Scan for the cell matching the given text and deliver its [x, y] coordinate at center. 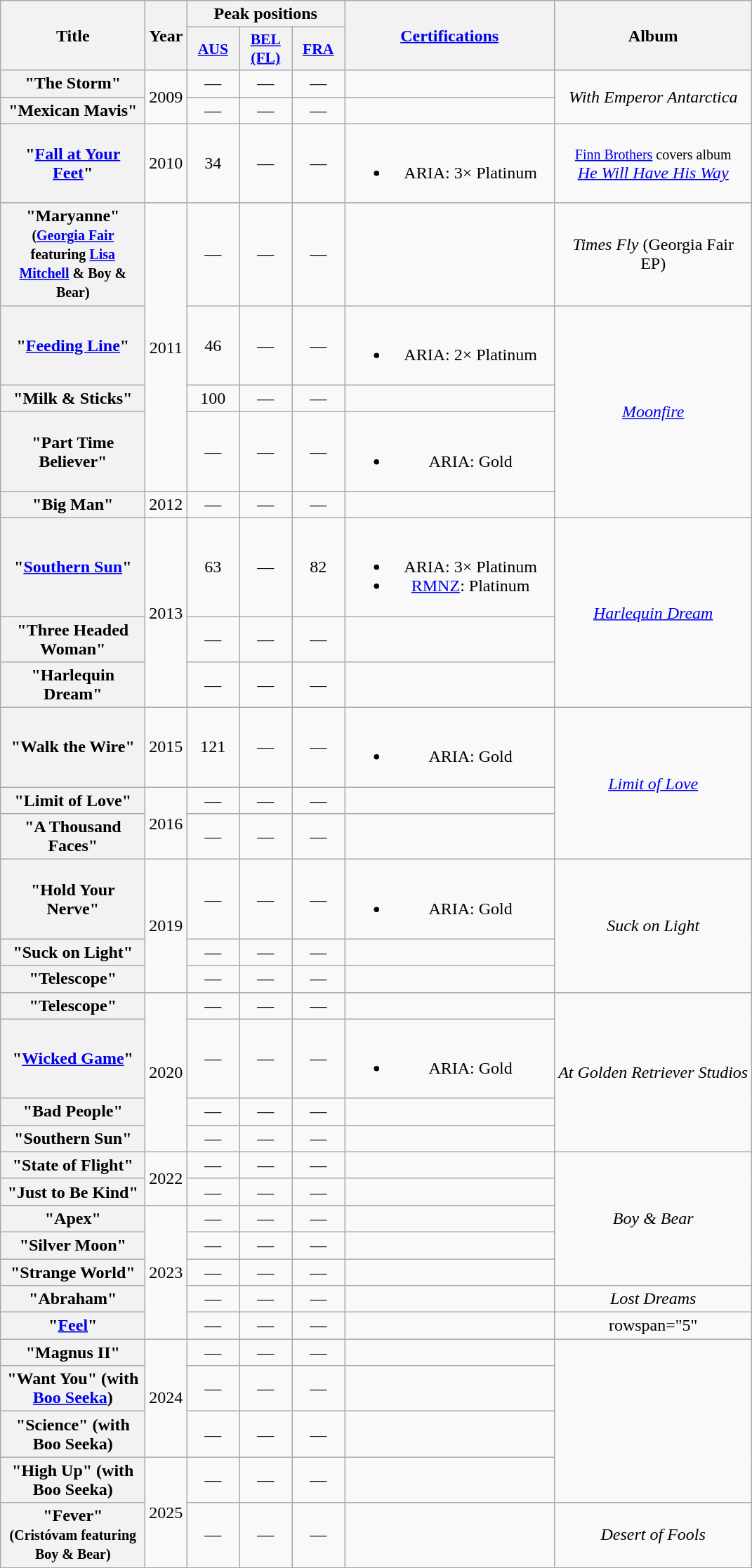
Year [166, 35]
With Emperor Antarctica [653, 97]
"Maryanne" (Georgia Fair featuring Lisa Mitchell & Boy & Bear) [73, 254]
2025 [166, 1513]
"Bad People" [73, 1112]
"Fall at Your Feet" [73, 163]
Times Fly (Georgia Fair EP) [653, 254]
"High Up" (with Boo Seeka) [73, 1480]
"Feel" [73, 1326]
Finn Brothers covers album He Will Have His Way [653, 163]
ARIA: 2× Platinum [449, 345]
2024 [166, 1398]
46 [213, 345]
2016 [166, 823]
Certifications [449, 35]
"Just to Be Kind" [73, 1192]
100 [213, 398]
82 [319, 567]
"Limit of Love" [73, 801]
BEL (FL) [265, 49]
Moonfire [653, 411]
rowspan="5" [653, 1326]
"Strange World" [73, 1272]
Limit of Love [653, 784]
"Want You" (with Boo Seeka) [73, 1389]
"Feeding Line" [73, 345]
2015 [166, 747]
"Apex" [73, 1218]
2009 [166, 97]
"Three Headed Woman" [73, 639]
"Abraham" [73, 1299]
"State of Flight" [73, 1165]
2023 [166, 1272]
"Fever" (Cristóvam featuring Boy & Bear) [73, 1535]
34 [213, 163]
"Suck on Light" [73, 952]
"Magnus II" [73, 1352]
2019 [166, 925]
Album [653, 35]
2010 [166, 163]
2011 [166, 347]
Suck on Light [653, 925]
Peak positions [265, 14]
"A Thousand Faces" [73, 837]
"Harlequin Dream" [73, 685]
Desert of Fools [653, 1535]
ARIA: 3× PlatinumRMNZ: Platinum [449, 567]
FRA [319, 49]
Harlequin Dream [653, 612]
"Milk & Sticks" [73, 398]
Lost Dreams [653, 1299]
2013 [166, 612]
"Mexican Mavis" [73, 110]
"Part Time Believer" [73, 451]
"Science" (with Boo Seeka) [73, 1434]
"Big Man" [73, 504]
"The Storm" [73, 84]
"Walk the Wire" [73, 747]
AUS [213, 49]
"Wicked Game" [73, 1059]
"Silver Moon" [73, 1245]
2022 [166, 1178]
121 [213, 747]
63 [213, 567]
Boy & Bear [653, 1218]
At Golden Retriever Studios [653, 1072]
"Hold Your Nerve" [73, 899]
Title [73, 35]
2012 [166, 504]
2020 [166, 1072]
ARIA: 3× Platinum [449, 163]
